Locate the cell with the specified text and output its (X, Y) center coordinate. 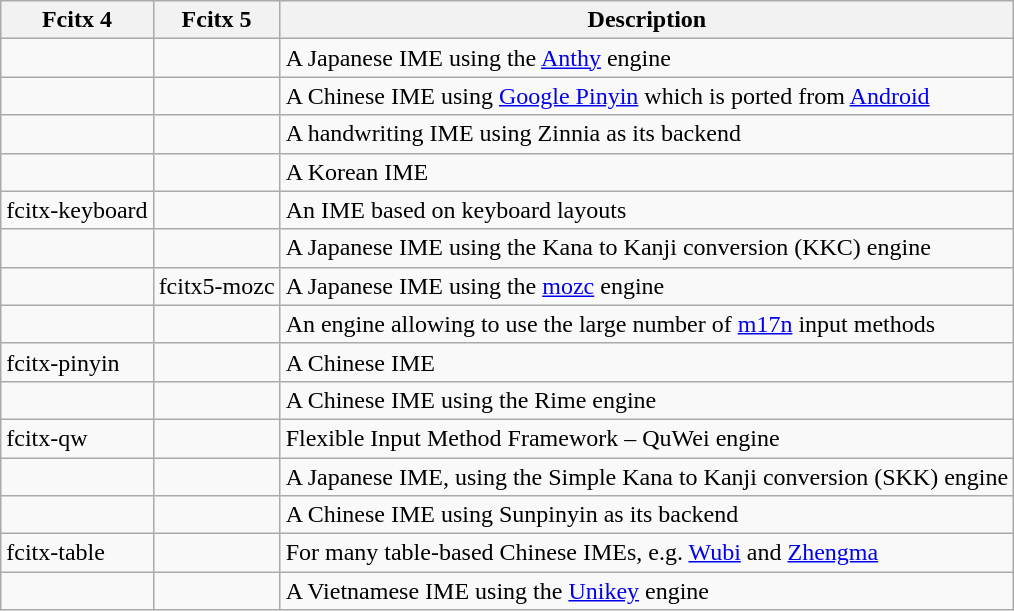
A handwriting IME using Zinnia as its backend (647, 134)
fcitx5-mozc (216, 286)
A Chinese IME using the Rime engine (647, 400)
A Japanese IME, using the Simple Kana to Kanji conversion (SKK) engine (647, 477)
An engine allowing to use the large number of m17n input methods (647, 324)
A Korean IME (647, 172)
A Chinese IME using Google Pinyin which is ported from Android (647, 96)
A Japanese IME using the mozc engine (647, 286)
fcitx-pinyin (77, 362)
A Japanese IME using the Anthy engine (647, 58)
Flexible Input Method Framework – QuWei engine (647, 438)
A Japanese IME using the Kana to Kanji conversion (KKC) engine (647, 248)
Fcitx 4 (77, 20)
fcitx-qw (77, 438)
Description (647, 20)
A Vietnamese IME using the Unikey engine (647, 591)
For many table-based Chinese IMEs, e.g. Wubi and Zhengma (647, 553)
fcitx-table (77, 553)
A Chinese IME (647, 362)
A Chinese IME using Sunpinyin as its backend (647, 515)
fcitx-keyboard (77, 210)
Fcitx 5 (216, 20)
An IME based on keyboard layouts (647, 210)
